Provide the [x, y] coordinate of the cell's center where the given text is located.  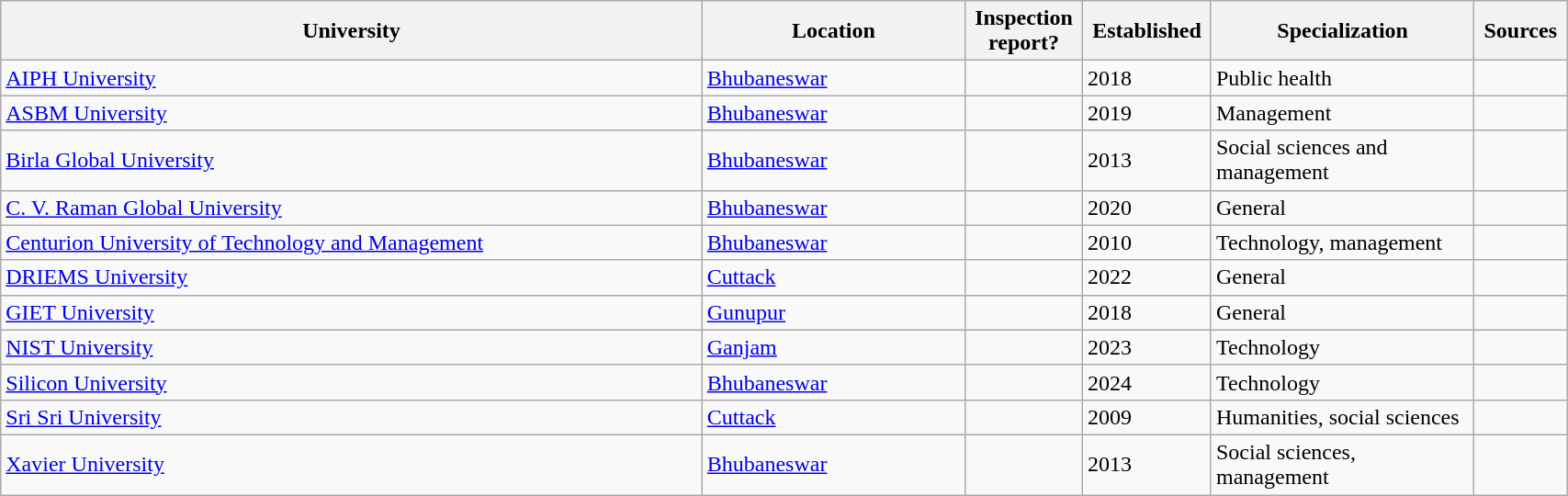
Birla Global University [352, 160]
Technology, management [1342, 242]
Sri Sri University [352, 417]
C. V. Raman Global University [352, 208]
Management [1342, 113]
Gunupur [833, 312]
AIPH University [352, 78]
Humanities, social sciences [1342, 417]
2020 [1147, 208]
2022 [1147, 277]
Inspection report? [1024, 31]
GIET University [352, 312]
University [352, 31]
Social sciences and management [1342, 160]
Specialization [1342, 31]
2010 [1147, 242]
Sources [1521, 31]
2023 [1147, 347]
Silicon University [352, 382]
Established [1147, 31]
Location [833, 31]
Public health [1342, 78]
Xavier University [352, 465]
2019 [1147, 113]
DRIEMS University [352, 277]
Social sciences, management [1342, 465]
Centurion University of Technology and Management [352, 242]
2024 [1147, 382]
NIST University [352, 347]
2009 [1147, 417]
Ganjam [833, 347]
ASBM University [352, 113]
